Extract the [X, Y] coordinate from the center of the cell holding the provided text.  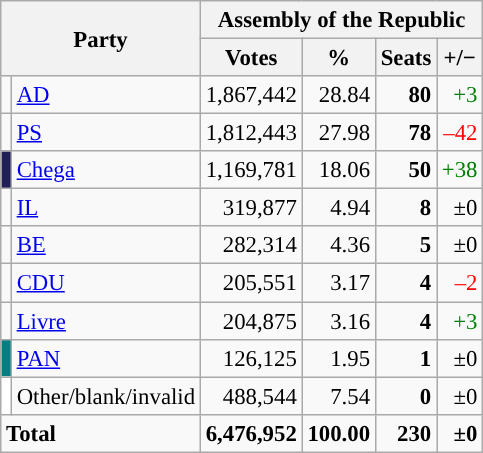
Party [101, 38]
230 [406, 433]
+/− [460, 58]
204,875 [251, 321]
AD [106, 95]
5 [406, 245]
7.54 [338, 396]
Votes [251, 58]
4.36 [338, 245]
488,544 [251, 396]
PAN [106, 358]
4.94 [338, 208]
205,551 [251, 283]
1,812,443 [251, 133]
6,476,952 [251, 433]
28.84 [338, 95]
0 [406, 396]
–42 [460, 133]
+38 [460, 170]
3.17 [338, 283]
% [338, 58]
50 [406, 170]
80 [406, 95]
282,314 [251, 245]
18.06 [338, 170]
126,125 [251, 358]
CDU [106, 283]
Livre [106, 321]
1.95 [338, 358]
3.16 [338, 321]
Assembly of the Republic [341, 20]
1 [406, 358]
1,867,442 [251, 95]
–2 [460, 283]
319,877 [251, 208]
Total [101, 433]
100.00 [338, 433]
BE [106, 245]
Chega [106, 170]
27.98 [338, 133]
Other/blank/invalid [106, 396]
1,169,781 [251, 170]
8 [406, 208]
IL [106, 208]
Seats [406, 58]
PS [106, 133]
78 [406, 133]
